Pinpoint the cell where the given text exists, returning its [x, y] midpoint coordinate. 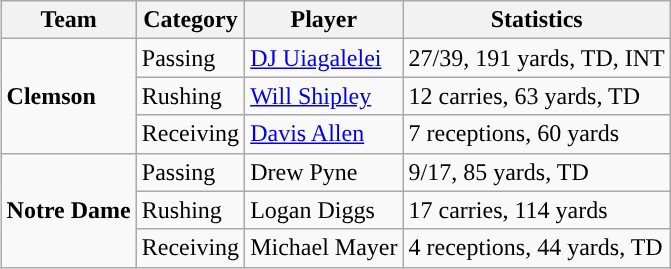
DJ Uiagalelei [324, 58]
Statistics [536, 20]
4 receptions, 44 yards, TD [536, 248]
Clemson [68, 96]
Player [324, 20]
Michael Mayer [324, 248]
9/17, 85 yards, TD [536, 172]
27/39, 191 yards, TD, INT [536, 58]
Notre Dame [68, 210]
Will Shipley [324, 96]
Team [68, 20]
17 carries, 114 yards [536, 210]
Drew Pyne [324, 172]
Davis Allen [324, 134]
Category [190, 20]
Logan Diggs [324, 210]
12 carries, 63 yards, TD [536, 96]
7 receptions, 60 yards [536, 134]
